Search for the cell housing the specified text and yield its (X, Y) center coordinate. 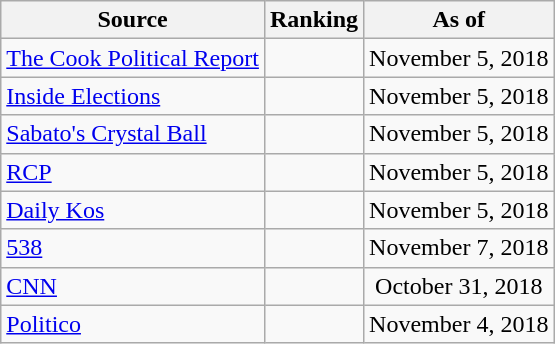
November 4, 2018 (459, 324)
Ranking (314, 20)
November 7, 2018 (459, 248)
Inside Elections (133, 96)
The Cook Political Report (133, 58)
As of (459, 20)
Source (133, 20)
October 31, 2018 (459, 286)
CNN (133, 286)
Sabato's Crystal Ball (133, 134)
Daily Kos (133, 210)
538 (133, 248)
RCP (133, 172)
Politico (133, 324)
